Extract the (X, Y) coordinate from the center of the cell holding the provided text.  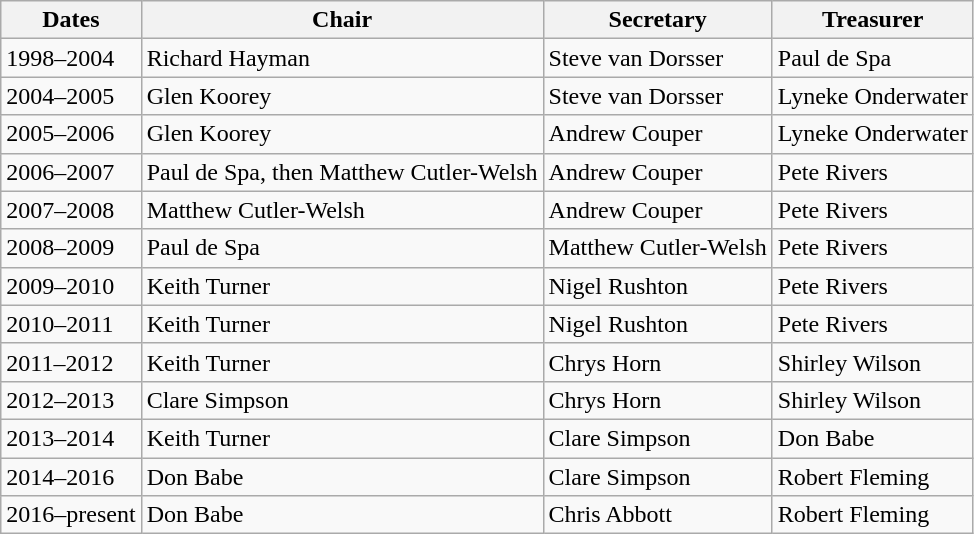
Chris Abbott (658, 515)
2011–2012 (71, 362)
Chair (342, 20)
2016–present (71, 515)
2008–2009 (71, 248)
1998–2004 (71, 58)
2012–2013 (71, 400)
2010–2011 (71, 324)
2013–2014 (71, 438)
2009–2010 (71, 286)
2005–2006 (71, 134)
2007–2008 (71, 210)
Dates (71, 20)
2006–2007 (71, 172)
2014–2016 (71, 477)
2004–2005 (71, 96)
Paul de Spa, then Matthew Cutler-Welsh (342, 172)
Secretary (658, 20)
Richard Hayman (342, 58)
Treasurer (872, 20)
